Provide the [x, y] coordinate of the cell's center where the given text is located.  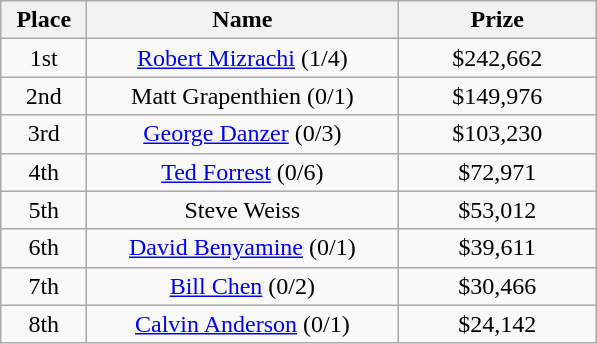
$24,142 [498, 324]
6th [44, 248]
2nd [44, 96]
$39,611 [498, 248]
George Danzer (0/3) [242, 134]
7th [44, 286]
$53,012 [498, 210]
Calvin Anderson (0/1) [242, 324]
Robert Mizrachi (1/4) [242, 58]
Matt Grapenthien (0/1) [242, 96]
$72,971 [498, 172]
Name [242, 20]
$242,662 [498, 58]
$103,230 [498, 134]
Prize [498, 20]
3rd [44, 134]
Place [44, 20]
4th [44, 172]
$149,976 [498, 96]
Steve Weiss [242, 210]
5th [44, 210]
8th [44, 324]
David Benyamine (0/1) [242, 248]
Bill Chen (0/2) [242, 286]
$30,466 [498, 286]
Ted Forrest (0/6) [242, 172]
1st [44, 58]
